Scan for the cell matching the given text and deliver its [x, y] coordinate at center. 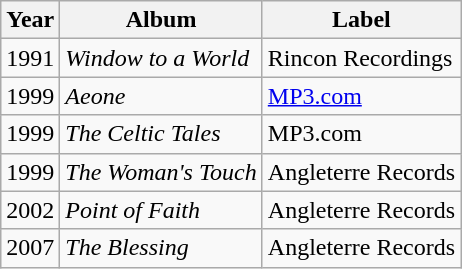
The Woman's Touch [161, 172]
Label [361, 20]
Year [30, 20]
Aeone [161, 96]
Album [161, 20]
2002 [30, 210]
2007 [30, 248]
Window to a World [161, 58]
1991 [30, 58]
Point of Faith [161, 210]
The Blessing [161, 248]
The Celtic Tales [161, 134]
Rincon Recordings [361, 58]
